Find where the given text appears and provide that cell's center as [x, y] coordinate. 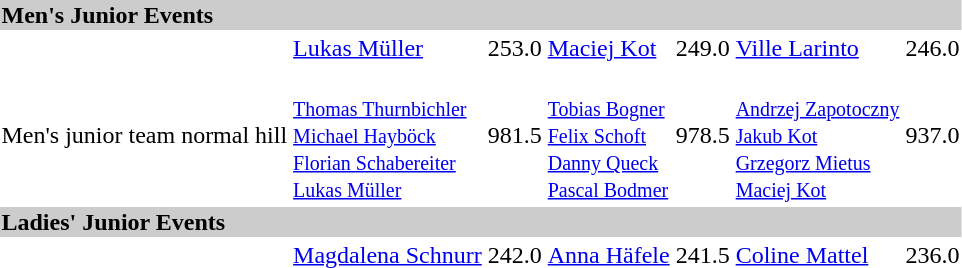
249.0 [702, 48]
246.0 [932, 48]
937.0 [932, 135]
Thomas ThurnbichlerMichael HayböckFlorian SchabereiterLukas Müller [388, 135]
Lukas Müller [388, 48]
Maciej Kot [608, 48]
Andrzej ZapotocznyJakub KotGrzegorz MietusMaciej Kot [818, 135]
253.0 [514, 48]
Ladies' Junior Events [480, 222]
981.5 [514, 135]
Men's Junior Events [480, 15]
Men's junior team normal hill [144, 135]
978.5 [702, 135]
Tobias BognerFelix SchoftDanny QueckPascal Bodmer [608, 135]
Ville Larinto [818, 48]
